Capture the cell that displays the provided text and extract its (x, y) central coordinate. 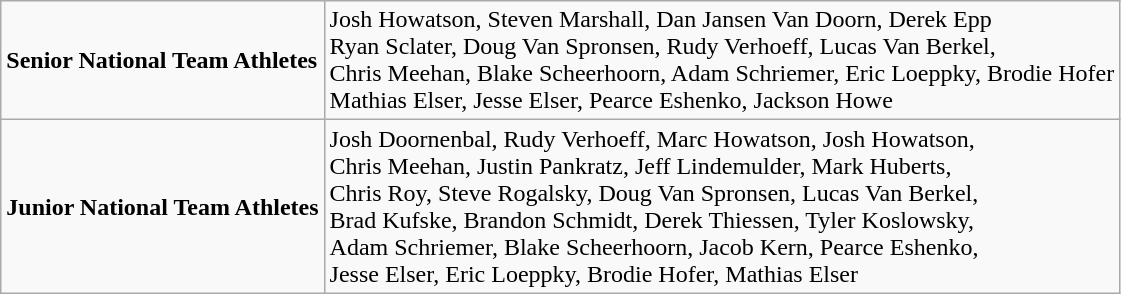
Senior National Team Athletes (162, 60)
Junior National Team Athletes (162, 206)
